Identify which cell holds the provided text, then report its [X, Y] central coordinate. 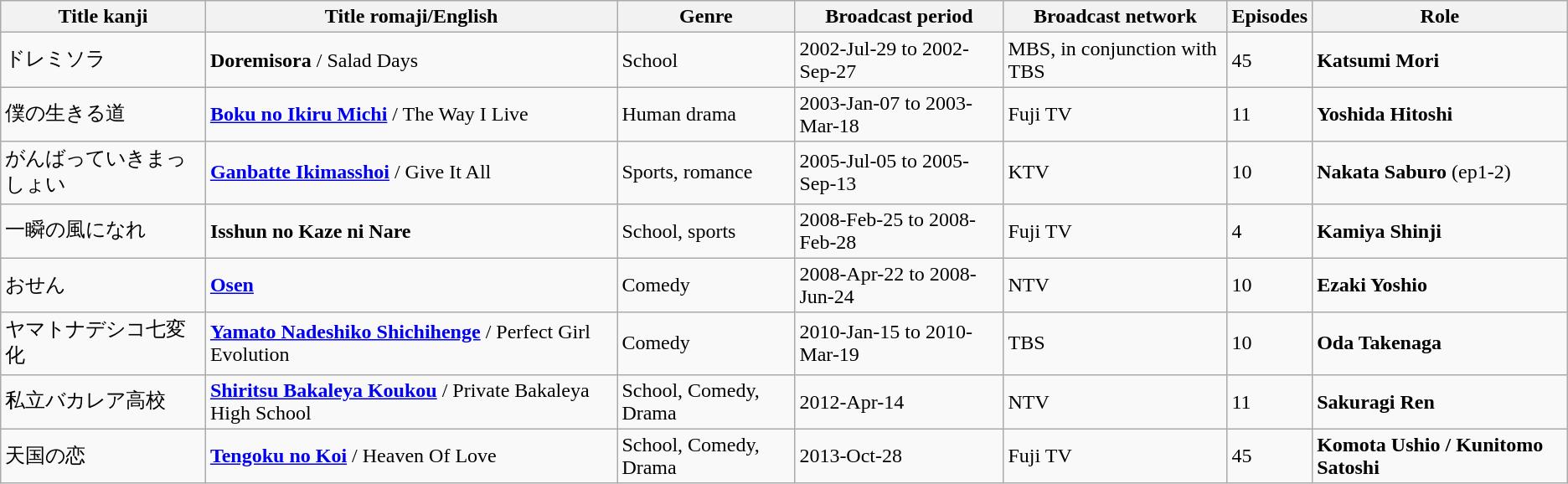
Broadcast period [900, 17]
2003-Jan-07 to 2003-Mar-18 [900, 114]
KTV [1116, 172]
Role [1441, 17]
Sports, romance [706, 172]
4 [1270, 231]
Kamiya Shinji [1441, 231]
School [706, 60]
がんばっていきまっしょい [104, 172]
Isshun no Kaze ni Nare [410, 231]
私立バカレア高校 [104, 402]
Yoshida Hitoshi [1441, 114]
Tengoku no Koi / Heaven Of Love [410, 456]
2002-Jul-29 to 2002-Sep-27 [900, 60]
Osen [410, 285]
2013-Oct-28 [900, 456]
MBS, in conjunction with TBS [1116, 60]
2010-Jan-15 to 2010-Mar-19 [900, 343]
2008-Feb-25 to 2008-Feb-28 [900, 231]
Ganbatte Ikimasshoi / Give It All [410, 172]
Boku no Ikiru Michi / The Way I Live [410, 114]
一瞬の風になれ [104, 231]
Title kanji [104, 17]
Katsumi Mori [1441, 60]
Shiritsu Bakaleya Koukou / Private Bakaleya High School [410, 402]
僕の生きる道 [104, 114]
2005-Jul-05 to 2005-Sep-13 [900, 172]
Oda Takenaga [1441, 343]
おせん [104, 285]
Yamato Nadeshiko Shichihenge / Perfect Girl Evolution [410, 343]
ヤマトナデシコ七変化 [104, 343]
Genre [706, 17]
Nakata Saburo (ep1-2) [1441, 172]
Episodes [1270, 17]
2012-Apr-14 [900, 402]
Ezaki Yoshio [1441, 285]
TBS [1116, 343]
ドレミソラ [104, 60]
天国の恋 [104, 456]
Human drama [706, 114]
Sakuragi Ren [1441, 402]
Doremisora / Salad Days [410, 60]
Komota Ushio / Kunitomo Satoshi [1441, 456]
Broadcast network [1116, 17]
School, sports [706, 231]
Title romaji/English [410, 17]
2008-Apr-22 to 2008-Jun-24 [900, 285]
